Pinpoint the cell where the given text exists, returning its (X, Y) midpoint coordinate. 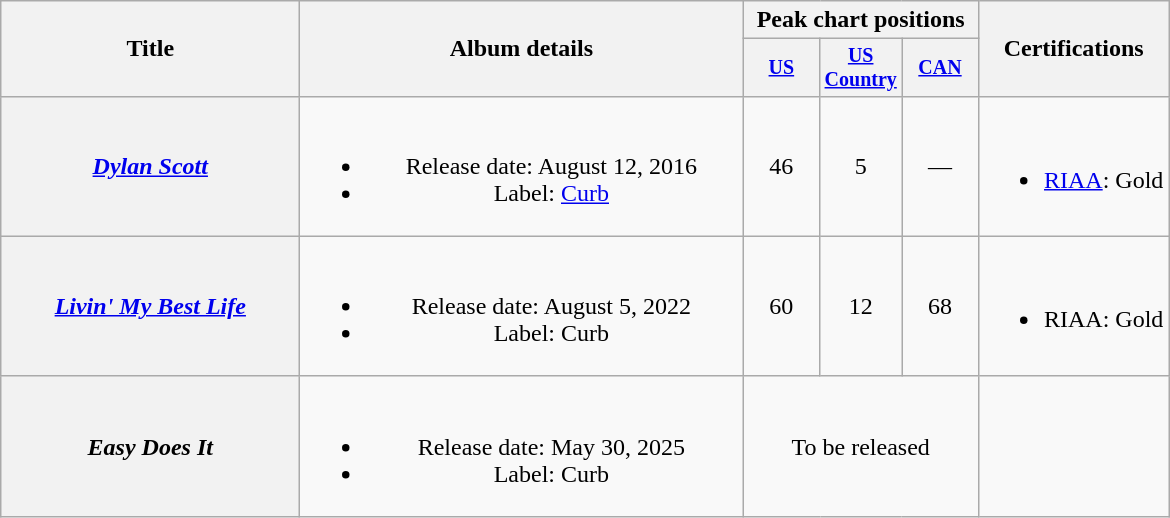
Release date: August 5, 2022Label: Curb (522, 306)
USCountry (861, 68)
Livin' My Best Life (150, 306)
60 (782, 306)
Certifications (1073, 49)
Title (150, 49)
12 (861, 306)
Album details (522, 49)
Peak chart positions (861, 20)
68 (940, 306)
Release date: May 30, 2025Label: Curb (522, 446)
Dylan Scott (150, 166)
5 (861, 166)
Release date: August 12, 2016Label: Curb (522, 166)
CAN (940, 68)
— (940, 166)
Easy Does It (150, 446)
To be released (861, 446)
US (782, 68)
46 (782, 166)
